Extract the [X, Y] coordinate from the center of the cell holding the provided text.  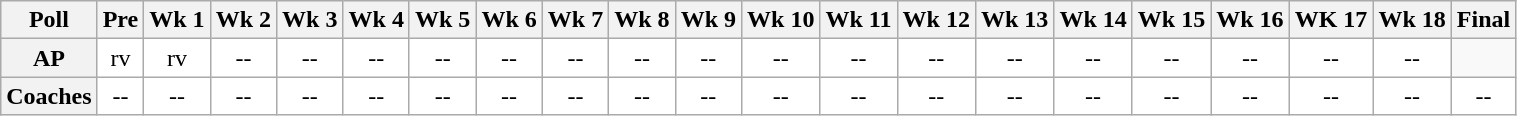
AP [49, 58]
Wk 1 [177, 20]
Wk 9 [708, 20]
Final [1483, 20]
Wk 2 [243, 20]
Wk 18 [1412, 20]
Wk 13 [1014, 20]
Coaches [49, 96]
Wk 11 [858, 20]
Wk 4 [376, 20]
Wk 15 [1171, 20]
Wk 3 [310, 20]
Wk 16 [1250, 20]
Poll [49, 20]
Wk 12 [936, 20]
Pre [120, 20]
Wk 14 [1093, 20]
WK 17 [1331, 20]
Wk 6 [509, 20]
Wk 5 [442, 20]
Wk 7 [575, 20]
Wk 10 [781, 20]
Wk 8 [642, 20]
